From the cell containing the given text, extract its center point as [X, Y] coordinate. 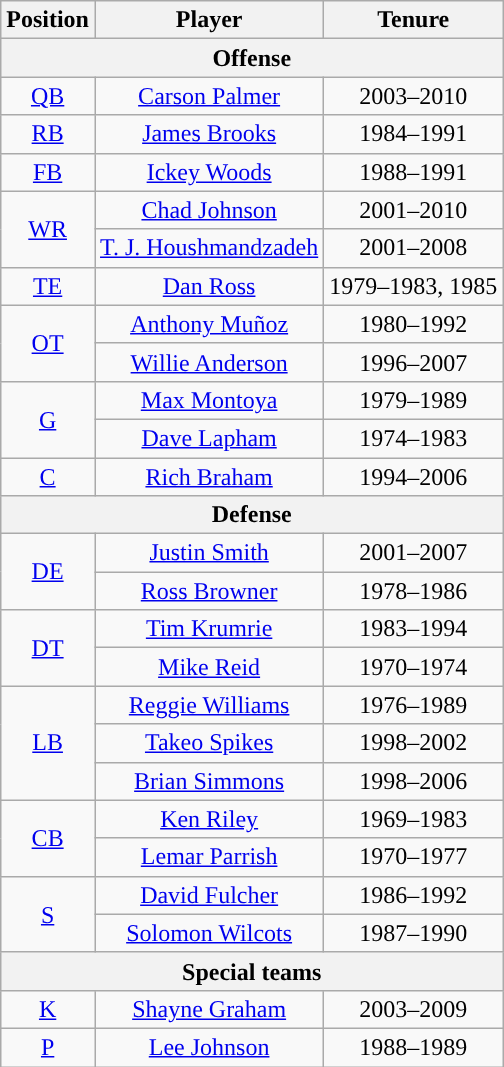
2003–2010 [414, 96]
LB [48, 743]
P [48, 1047]
2003–2009 [414, 1009]
DT [48, 648]
Lee Johnson [208, 1047]
K [48, 1009]
Defense [252, 515]
1970–1977 [414, 857]
2001–2010 [414, 210]
Willie Anderson [208, 362]
1983–1994 [414, 629]
1988–1991 [414, 172]
1976–1989 [414, 705]
Shayne Graham [208, 1009]
FB [48, 172]
Carson Palmer [208, 96]
Ross Browner [208, 591]
Mike Reid [208, 667]
1969–1983 [414, 819]
WR [48, 229]
James Brooks [208, 134]
Takeo Spikes [208, 743]
Justin Smith [208, 553]
Max Montoya [208, 400]
T. J. Houshmandzadeh [208, 248]
1998–2002 [414, 743]
David Fulcher [208, 895]
1994–2006 [414, 477]
1979–1983, 1985 [414, 286]
2001–2008 [414, 248]
1998–2006 [414, 781]
1996–2007 [414, 362]
Reggie Williams [208, 705]
Chad Johnson [208, 210]
Dan Ross [208, 286]
Anthony Muñoz [208, 324]
Ickey Woods [208, 172]
Offense [252, 58]
Player [208, 20]
1979–1989 [414, 400]
CB [48, 838]
1988–1989 [414, 1047]
1984–1991 [414, 134]
OT [48, 343]
Tenure [414, 20]
Ken Riley [208, 819]
Position [48, 20]
1970–1974 [414, 667]
Dave Lapham [208, 438]
G [48, 419]
1986–1992 [414, 895]
1987–1990 [414, 933]
QB [48, 96]
Solomon Wilcots [208, 933]
C [48, 477]
1978–1986 [414, 591]
Lemar Parrish [208, 857]
Tim Krumrie [208, 629]
2001–2007 [414, 553]
RB [48, 134]
1980–1992 [414, 324]
Brian Simmons [208, 781]
DE [48, 572]
1974–1983 [414, 438]
S [48, 914]
Special teams [252, 971]
Rich Braham [208, 477]
TE [48, 286]
